Extract the [x, y] coordinate from the center of the cell holding the provided text.  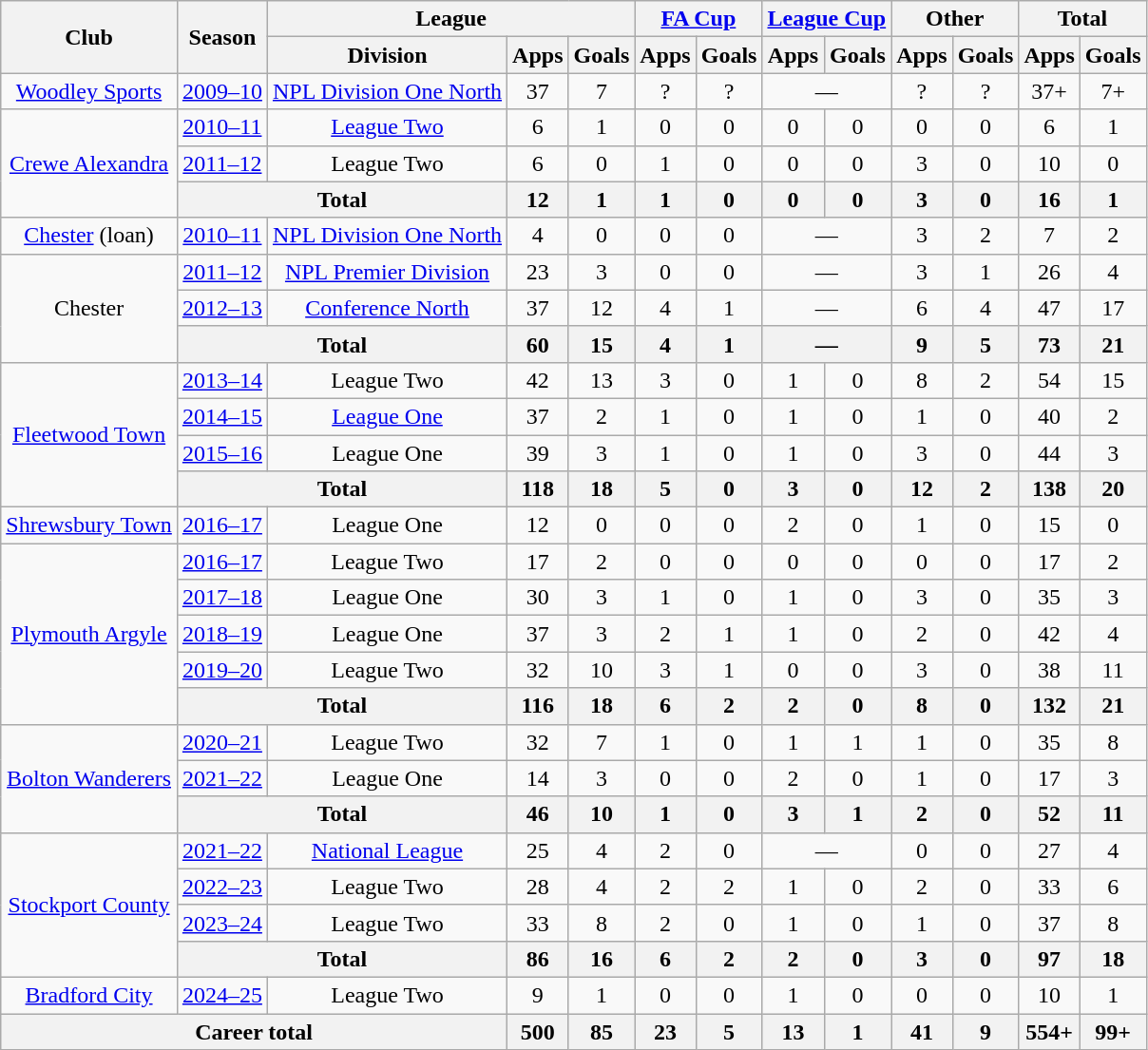
30 [538, 598]
Crewe Alexandra [89, 163]
Chester [89, 308]
40 [1049, 416]
39 [538, 453]
116 [538, 706]
Stockport County [89, 905]
27 [1049, 850]
86 [538, 959]
FA Cup [698, 19]
Fleetwood Town [89, 434]
Plymouth Argyle [89, 634]
38 [1049, 670]
2019–20 [222, 670]
99+ [1113, 1031]
Season [222, 37]
2020–21 [222, 742]
20 [1113, 489]
Other [955, 19]
41 [922, 1031]
2013–14 [222, 380]
52 [1049, 814]
League [450, 19]
44 [1049, 453]
Division [387, 55]
2024–25 [222, 995]
National League [387, 850]
132 [1049, 706]
2018–19 [222, 634]
League Cup [827, 19]
2009–10 [222, 91]
2017–18 [222, 598]
54 [1049, 380]
Conference North [387, 308]
46 [538, 814]
14 [538, 778]
Bradford City [89, 995]
Bolton Wanderers [89, 778]
97 [1049, 959]
Woodley Sports [89, 91]
Shrewsbury Town [89, 525]
73 [1049, 344]
85 [602, 1031]
Club [89, 37]
2023–24 [222, 923]
7+ [1113, 91]
500 [538, 1031]
2014–15 [222, 416]
2022–23 [222, 887]
2012–13 [222, 308]
NPL Premier Division [387, 272]
25 [538, 850]
554+ [1049, 1031]
2015–16 [222, 453]
47 [1049, 308]
28 [538, 887]
60 [538, 344]
118 [538, 489]
26 [1049, 272]
138 [1049, 489]
37+ [1049, 91]
Chester (loan) [89, 236]
Career total [255, 1031]
